From the cell containing the given text, extract its center point as (x, y) coordinate. 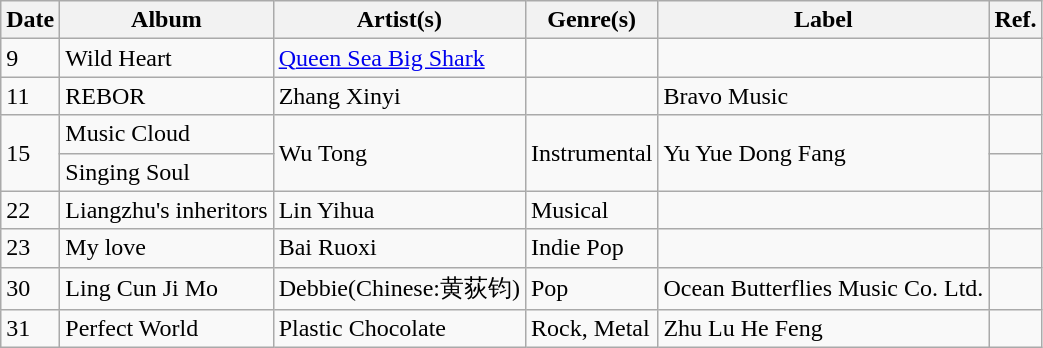
Label (824, 20)
Bai Ruoxi (399, 248)
Perfect World (166, 329)
Album (166, 20)
Zhang Xinyi (399, 96)
Queen Sea Big Shark (399, 58)
Ocean Butterflies Music Co. Ltd. (824, 288)
Music Cloud (166, 134)
Pop (591, 288)
15 (30, 153)
Genre(s) (591, 20)
Artist(s) (399, 20)
My love (166, 248)
Wild Heart (166, 58)
Wu Tong (399, 153)
Indie Pop (591, 248)
Liangzhu's inheritors (166, 210)
Rock, Metal (591, 329)
Ref. (1016, 20)
30 (30, 288)
Ling Cun Ji Mo (166, 288)
23 (30, 248)
Instrumental (591, 153)
Lin Yihua (399, 210)
Date (30, 20)
Singing Soul (166, 172)
Plastic Chocolate (399, 329)
11 (30, 96)
Debbie(Chinese:黄荻钧) (399, 288)
Bravo Music (824, 96)
Zhu Lu He Feng (824, 329)
Yu Yue Dong Fang (824, 153)
9 (30, 58)
Musical (591, 210)
REBOR (166, 96)
22 (30, 210)
31 (30, 329)
